From the cell containing the given text, extract its center point as (X, Y) coordinate. 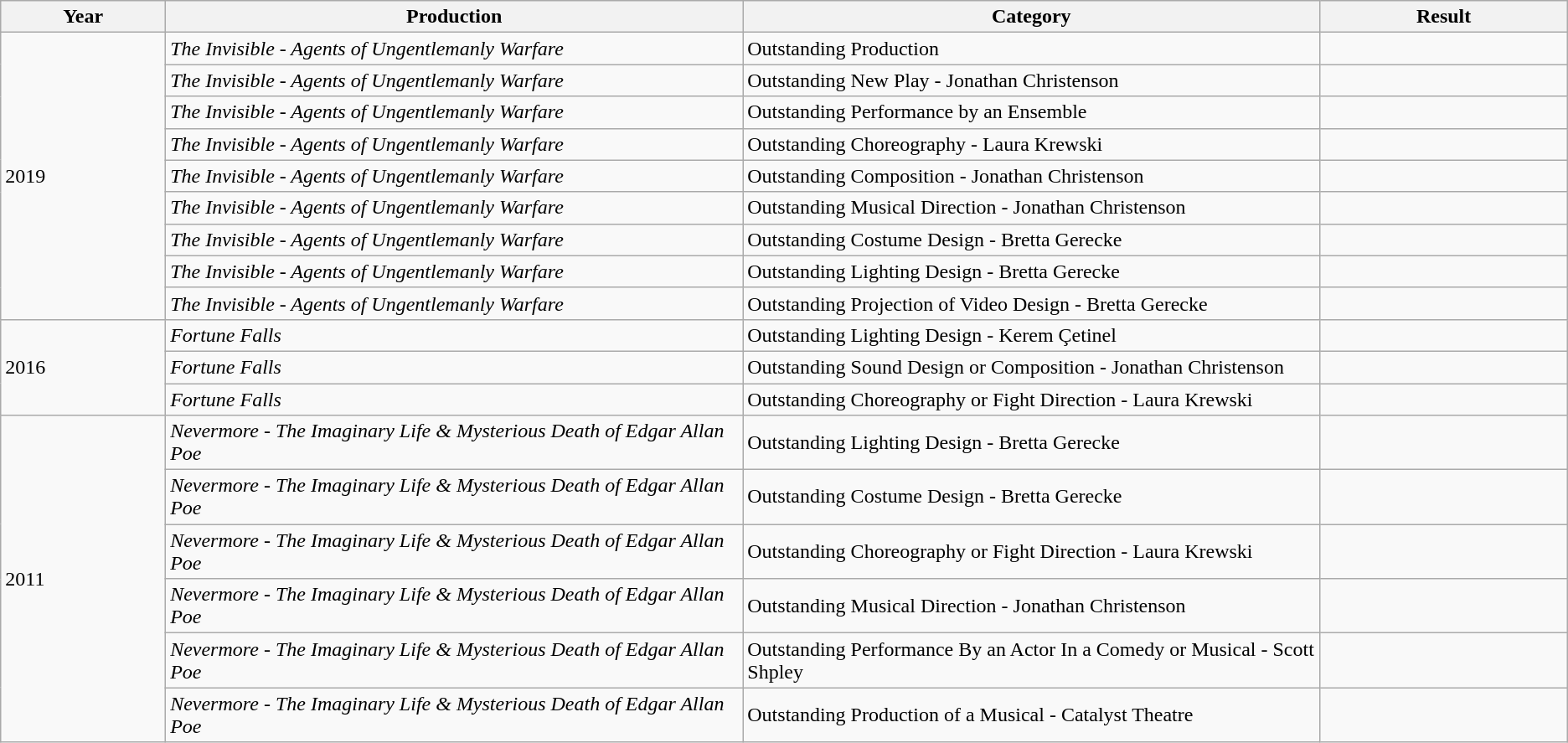
Production (454, 17)
Outstanding Composition - Jonathan Christenson (1032, 176)
Category (1032, 17)
Outstanding Performance By an Actor In a Comedy or Musical - Scott Shpley (1032, 660)
2016 (84, 367)
Outstanding Performance by an Ensemble (1032, 112)
Outstanding Lighting Design - Kerem Çetinel (1032, 335)
Outstanding Sound Design or Composition - Jonathan Christenson (1032, 367)
Outstanding Production of a Musical - Catalyst Theatre (1032, 715)
2019 (84, 176)
Outstanding Production (1032, 49)
Outstanding Choreography - Laura Krewski (1032, 144)
Outstanding New Play - Jonathan Christenson (1032, 80)
Year (84, 17)
Result (1444, 17)
Outstanding Projection of Video Design - Bretta Gerecke (1032, 303)
2011 (84, 579)
